Determine the [x, y] coordinate at the center of the cell enclosing the given text.  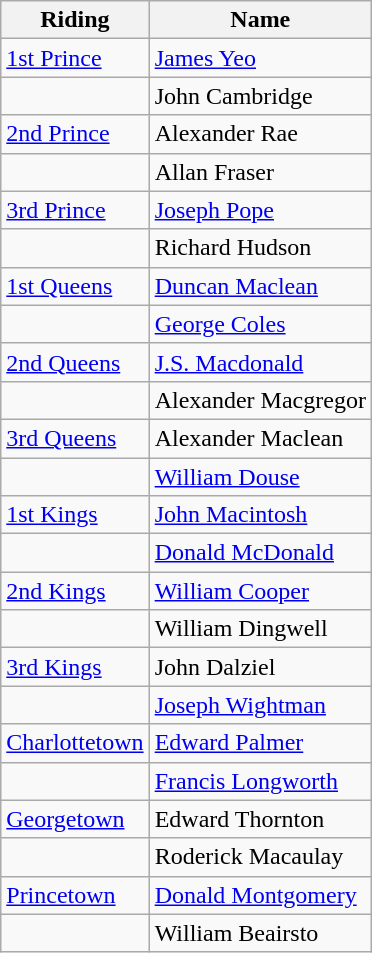
Princetown [75, 895]
John Dalziel [260, 667]
2nd Prince [75, 134]
Edward Palmer [260, 743]
Allan Fraser [260, 172]
1st Kings [75, 515]
James Yeo [260, 58]
1st Prince [75, 58]
Roderick Macaulay [260, 857]
Richard Hudson [260, 248]
Duncan Maclean [260, 286]
William Dingwell [260, 629]
1st Queens [75, 286]
John Macintosh [260, 515]
Donald Montgomery [260, 895]
2nd Kings [75, 591]
Georgetown [75, 819]
Joseph Pope [260, 210]
Charlottetown [75, 743]
Donald McDonald [260, 553]
Edward Thornton [260, 819]
William Cooper [260, 591]
Alexander Rae [260, 134]
Francis Longworth [260, 781]
Joseph Wightman [260, 705]
2nd Queens [75, 362]
3rd Kings [75, 667]
Riding [75, 20]
3rd Queens [75, 438]
Name [260, 20]
George Coles [260, 324]
3rd Prince [75, 210]
William Douse [260, 477]
Alexander Maclean [260, 438]
John Cambridge [260, 96]
Alexander Macgregor [260, 400]
William Beairsto [260, 933]
J.S. Macdonald [260, 362]
